For the text-containing cell, return its midpoint in (X, Y) coordinate format. 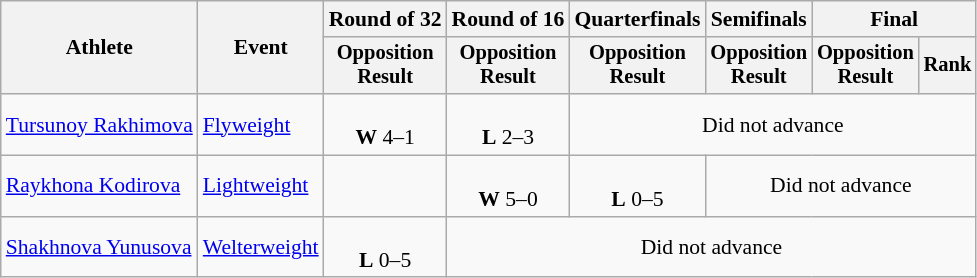
Rank (948, 66)
L 2–3 (508, 124)
Tursunoy Rakhimova (100, 124)
Round of 16 (508, 19)
Final (894, 19)
Flyweight (261, 124)
Welterweight (261, 248)
W 5–0 (508, 186)
Quarterfinals (637, 19)
Semifinals (758, 19)
W 4–1 (386, 124)
Lightweight (261, 186)
Athlete (100, 48)
Shakhnova Yunusova (100, 248)
Round of 32 (386, 19)
Event (261, 48)
Raykhona Kodirova (100, 186)
